For the text-containing cell, return its midpoint in (x, y) coordinate format. 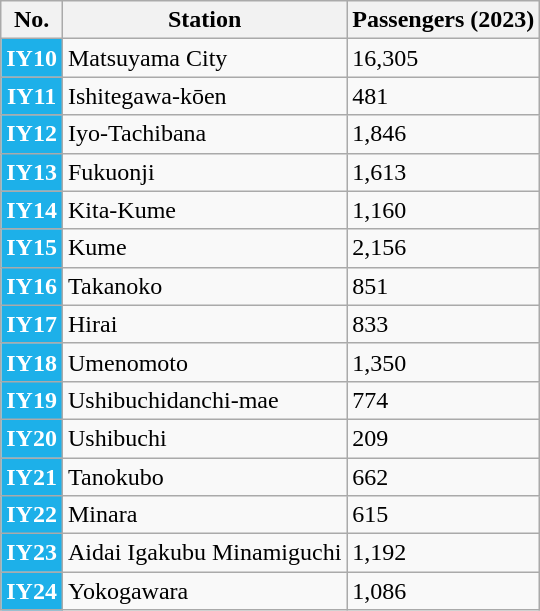
IY16 (32, 286)
Ushibuchidanchi-mae (204, 400)
Minara (204, 515)
1,086 (444, 591)
Kume (204, 248)
1,846 (444, 134)
No. (32, 20)
1,192 (444, 553)
Iyo-Tachibana (204, 134)
IY17 (32, 324)
615 (444, 515)
662 (444, 477)
833 (444, 324)
Kita-Kume (204, 210)
2,156 (444, 248)
Matsuyama City (204, 58)
IY21 (32, 477)
481 (444, 96)
Ushibuchi (204, 438)
Takanoko (204, 286)
IY10 (32, 58)
16,305 (444, 58)
IY11 (32, 96)
Station (204, 20)
774 (444, 400)
IY19 (32, 400)
IY12 (32, 134)
IY15 (32, 248)
IY23 (32, 553)
Fukuonji (204, 172)
1,350 (444, 362)
1,160 (444, 210)
Aidai Igakubu Minamiguchi (204, 553)
Ishitegawa-kōen (204, 96)
851 (444, 286)
IY14 (32, 210)
Umenomoto (204, 362)
IY22 (32, 515)
IY13 (32, 172)
209 (444, 438)
1,613 (444, 172)
IY24 (32, 591)
Hirai (204, 324)
Tanokubo (204, 477)
IY20 (32, 438)
IY18 (32, 362)
Yokogawara (204, 591)
Passengers (2023) (444, 20)
